Scan for the cell matching the given text and deliver its [X, Y] coordinate at center. 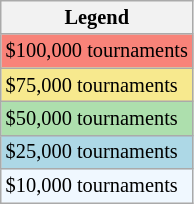
$100,000 tournaments [97, 51]
$25,000 tournaments [97, 152]
$50,000 tournaments [97, 118]
$75,000 tournaments [97, 85]
$10,000 tournaments [97, 186]
Legend [97, 17]
